Find where the given text appears and provide that cell's center as [X, Y] coordinate. 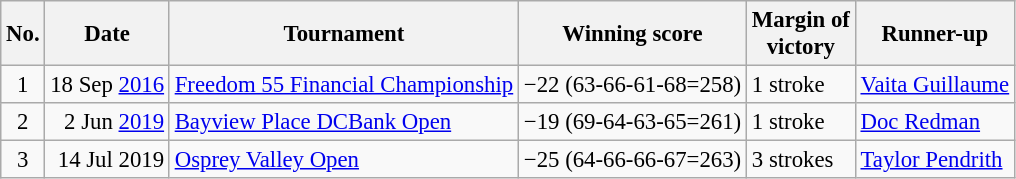
Vaita Guillaume [934, 85]
Date [107, 34]
No. [23, 34]
3 [23, 160]
Winning score [633, 34]
18 Sep 2016 [107, 85]
−19 (69-64-63-65=261) [633, 122]
Doc Redman [934, 122]
14 Jul 2019 [107, 160]
Runner-up [934, 34]
Tournament [344, 34]
Taylor Pendrith [934, 160]
−25 (64-66-66-67=263) [633, 160]
−22 (63-66-61-68=258) [633, 85]
2 Jun 2019 [107, 122]
Bayview Place DCBank Open [344, 122]
3 strokes [802, 160]
Margin ofvictory [802, 34]
Freedom 55 Financial Championship [344, 85]
1 [23, 85]
2 [23, 122]
Osprey Valley Open [344, 160]
